Detect which cell encompasses the target text, then output its [X, Y] center coordinate. 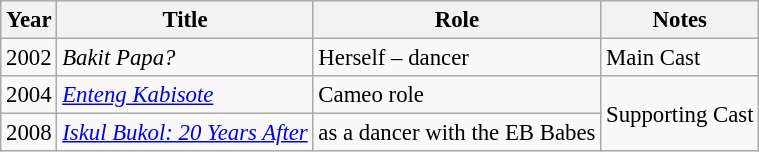
Supporting Cast [680, 114]
2002 [29, 58]
as a dancer with the EB Babes [457, 133]
Main Cast [680, 58]
Role [457, 20]
2008 [29, 133]
2004 [29, 95]
Cameo role [457, 95]
Bakit Papa? [185, 58]
Title [185, 20]
Iskul Bukol: 20 Years After [185, 133]
Notes [680, 20]
Enteng Kabisote [185, 95]
Herself – dancer [457, 58]
Year [29, 20]
